Extract the (X, Y) coordinate from the center of the cell holding the provided text.  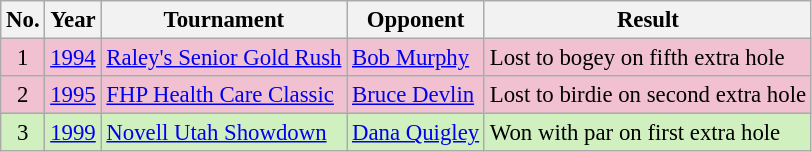
1995 (73, 95)
Lost to bogey on fifth extra hole (648, 58)
3 (23, 133)
Won with par on first extra hole (648, 133)
Result (648, 20)
Year (73, 20)
1994 (73, 58)
Tournament (224, 20)
Dana Quigley (416, 133)
Opponent (416, 20)
FHP Health Care Classic (224, 95)
1 (23, 58)
Bob Murphy (416, 58)
2 (23, 95)
Lost to birdie on second extra hole (648, 95)
Raley's Senior Gold Rush (224, 58)
No. (23, 20)
1999 (73, 133)
Novell Utah Showdown (224, 133)
Bruce Devlin (416, 95)
